Search for the cell housing the specified text and yield its [X, Y] center coordinate. 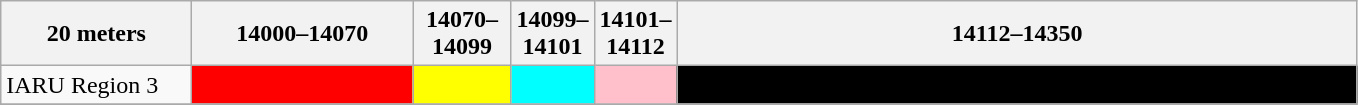
14101–14112 [636, 34]
14112–14350 [1017, 34]
IARU Region 3 [96, 85]
14070–14099 [462, 34]
14000–14070 [302, 34]
14099–14101 [552, 34]
20 meters [96, 34]
